Return the [x, y] coordinate for the center point of the cell that contains the specified text.  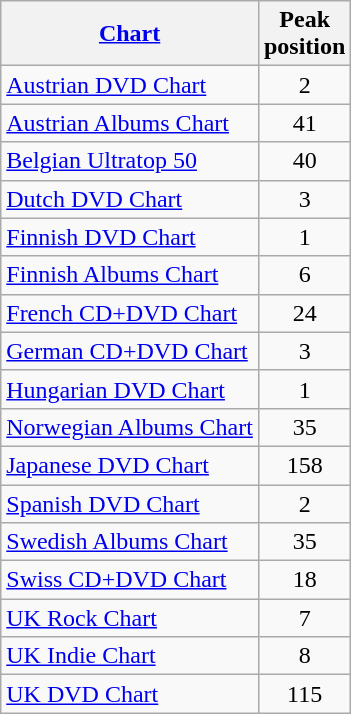
Japanese DVD Chart [130, 465]
Chart [130, 34]
Austrian DVD Chart [130, 85]
French CD+DVD Chart [130, 313]
Finnish DVD Chart [130, 237]
8 [304, 656]
German CD+DVD Chart [130, 351]
Swedish Albums Chart [130, 542]
Hungarian DVD Chart [130, 389]
41 [304, 123]
Dutch DVD Chart [130, 199]
Norwegian Albums Chart [130, 427]
UK Rock Chart [130, 618]
Peakposition [304, 34]
24 [304, 313]
6 [304, 275]
Swiss CD+DVD Chart [130, 580]
UK DVD Chart [130, 694]
Finnish Albums Chart [130, 275]
115 [304, 694]
40 [304, 161]
Austrian Albums Chart [130, 123]
Spanish DVD Chart [130, 503]
UK Indie Chart [130, 656]
Belgian Ultratop 50 [130, 161]
7 [304, 618]
18 [304, 580]
158 [304, 465]
